Capture the cell that displays the provided text and extract its [x, y] central coordinate. 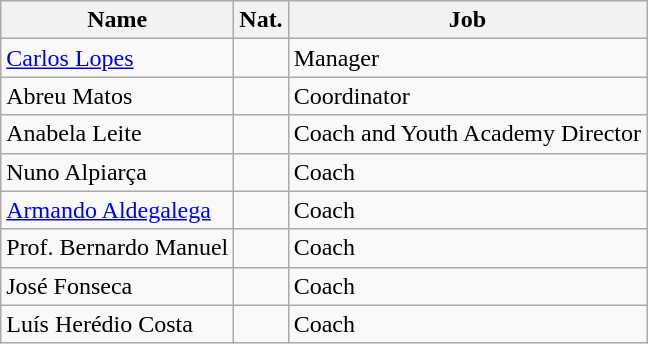
José Fonseca [118, 286]
Coach and Youth Academy Director [467, 134]
Abreu Matos [118, 96]
Prof. Bernardo Manuel [118, 248]
Job [467, 20]
Carlos Lopes [118, 58]
Nuno Alpiarça [118, 172]
Manager [467, 58]
Anabela Leite [118, 134]
Luís Herédio Costa [118, 324]
Nat. [261, 20]
Coordinator [467, 96]
Armando Aldegalega [118, 210]
Name [118, 20]
